Output the [x, y] coordinate of the center of the cell containing the given text.  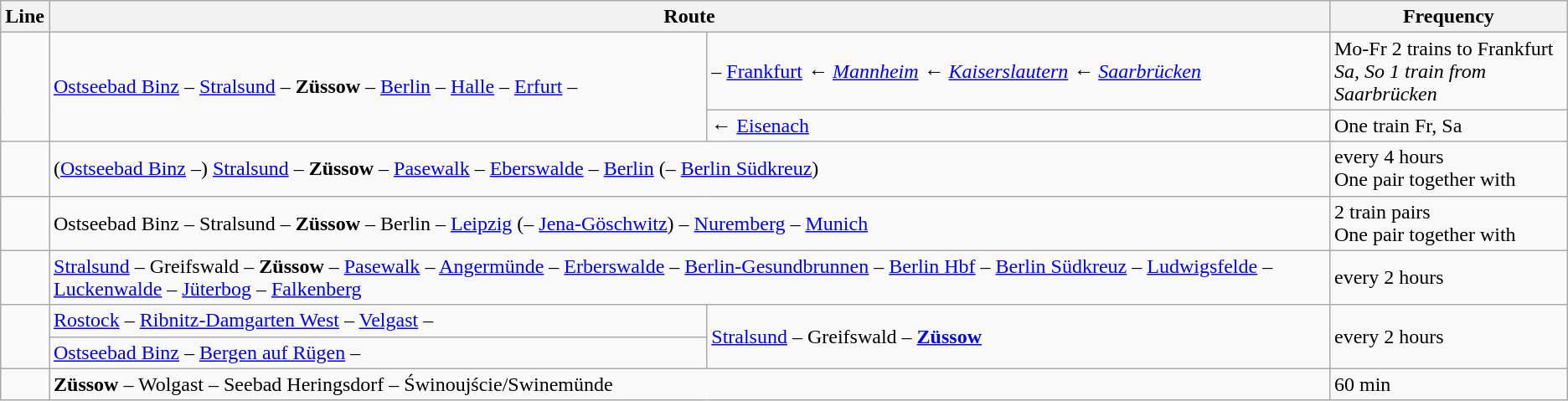
every 4 hoursOne pair together with [1448, 169]
Line [25, 17]
Ostseebad Binz – Stralsund – Züssow – Berlin – Halle – Erfurt – [377, 87]
2 train pairsOne pair together with [1448, 223]
Route [689, 17]
← Eisenach [1019, 126]
Frequency [1448, 17]
(Ostseebad Binz –) Stralsund – Züssow – Pasewalk – Eberswalde – Berlin (– Berlin Südkreuz) [689, 169]
One train Fr, Sa [1448, 126]
– Frankfurt ← Mannheim ← Kaiserslautern ← Saarbrücken [1019, 71]
Rostock – Ribnitz-Damgarten West – Velgast – [377, 321]
60 min [1448, 384]
Ostseebad Binz – Bergen auf Rügen – [377, 352]
Ostseebad Binz – Stralsund – Züssow – Berlin – Leipzig (– Jena-Göschwitz) – Nuremberg – Munich [689, 223]
Züssow – Wolgast – Seebad Heringsdorf – Świnoujście/Swinemünde [689, 384]
Mo-Fr 2 trains to FrankfurtSa, So 1 train from Saarbrücken [1448, 71]
Stralsund – Greifswald – Züssow [1019, 337]
